Output the [x, y] coordinate of the center of the cell containing the given text.  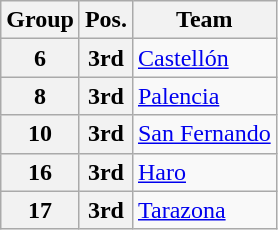
8 [40, 96]
Castellón [204, 58]
10 [40, 134]
17 [40, 210]
Pos. [106, 20]
16 [40, 172]
Haro [204, 172]
Palencia [204, 96]
Team [204, 20]
Tarazona [204, 210]
San Fernando [204, 134]
Group [40, 20]
6 [40, 58]
